Identify which cell holds the provided text, then report its (X, Y) central coordinate. 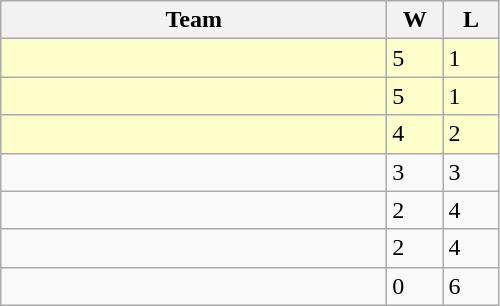
W (415, 20)
Team (194, 20)
6 (471, 286)
0 (415, 286)
L (471, 20)
